Locate the cell with the specified text and output its [X, Y] center coordinate. 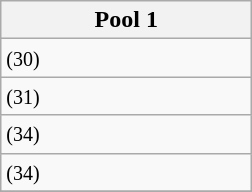
(31) [126, 96]
(30) [126, 58]
Pool 1 [126, 20]
